Provide the (x, y) coordinate of the cell's center where the given text is located.  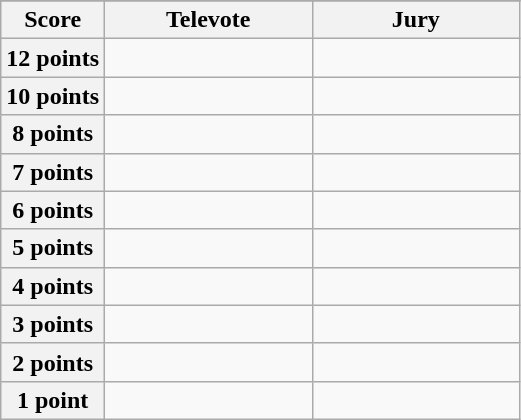
1 point (53, 400)
4 points (53, 286)
6 points (53, 210)
10 points (53, 96)
8 points (53, 134)
Jury (416, 20)
12 points (53, 58)
2 points (53, 362)
7 points (53, 172)
Score (53, 20)
3 points (53, 324)
Televote (209, 20)
5 points (53, 248)
